Pinpoint the cell where the given text exists, returning its (X, Y) midpoint coordinate. 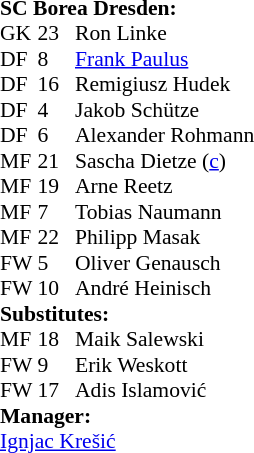
Alexander Rohmann (164, 135)
4 (57, 110)
Tobias Naumann (164, 212)
Substitutes: (127, 314)
Maik Salewski (164, 339)
6 (57, 135)
21 (57, 161)
18 (57, 339)
GK (19, 33)
16 (57, 85)
Oliver Genausch (164, 263)
André Heinisch (164, 289)
Frank Paulus (164, 59)
Erik Weskott (164, 365)
Ron Linke (164, 33)
Adis Islamović (164, 391)
5 (57, 263)
Jakob Schütze (164, 110)
9 (57, 365)
19 (57, 187)
17 (57, 391)
Remigiusz Hudek (164, 85)
Sascha Dietze (c) (164, 161)
7 (57, 212)
22 (57, 237)
10 (57, 289)
Manager: (127, 416)
23 (57, 33)
Arne Reetz (164, 187)
Philipp Masak (164, 237)
8 (57, 59)
